Output the (x, y) coordinate of the center of the cell containing the given text.  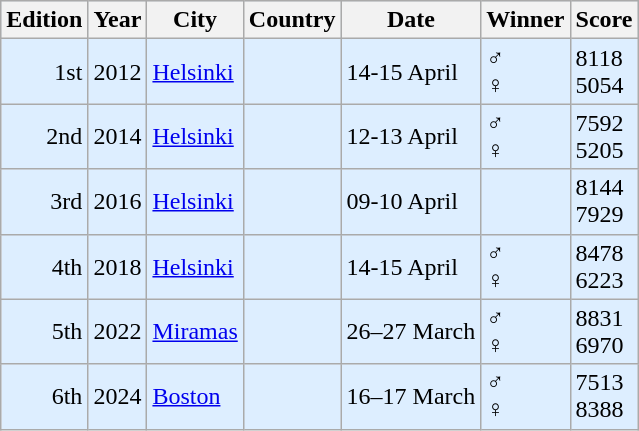
2018 (118, 266)
09-10 April (411, 202)
2014 (118, 136)
Miramas (195, 332)
3rd (44, 202)
75138388 (604, 396)
Score (604, 20)
Winner (526, 20)
2012 (118, 72)
Year (118, 20)
81447929 (604, 202)
Country (292, 20)
4th (44, 266)
16–17 March (411, 396)
75925205 (604, 136)
2022 (118, 332)
12-13 April (411, 136)
Date (411, 20)
2024 (118, 396)
City (195, 20)
1st (44, 72)
88316970 (604, 332)
2nd (44, 136)
2016 (118, 202)
5th (44, 332)
84786223 (604, 266)
26–27 March (411, 332)
6th (44, 396)
81185054 (604, 72)
Edition (44, 20)
Boston (195, 396)
